Locate the cell with the specified text and output its (x, y) center coordinate. 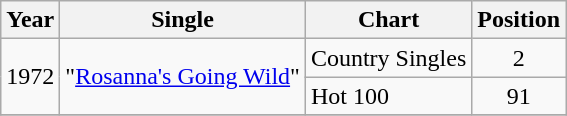
1972 (30, 77)
Year (30, 20)
Hot 100 (388, 96)
"Rosanna's Going Wild" (183, 77)
Chart (388, 20)
Position (519, 20)
Country Singles (388, 58)
91 (519, 96)
2 (519, 58)
Single (183, 20)
